Extract the (x, y) coordinate from the center of the cell holding the provided text.  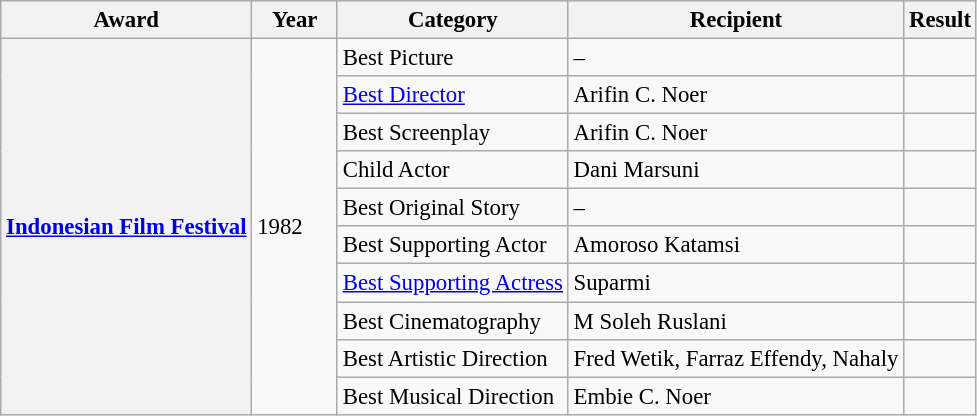
Best Original Story (452, 208)
Recipient (736, 20)
Fred Wetik, Farraz Effendy, Nahaly (736, 358)
1982 (295, 227)
Embie C. Noer (736, 396)
Best Musical Direction (452, 396)
Award (126, 20)
M Soleh Ruslani (736, 321)
Best Screenplay (452, 133)
Best Picture (452, 58)
Amoroso Katamsi (736, 245)
Best Cinematography (452, 321)
Best Supporting Actress (452, 283)
Category (452, 20)
Best Supporting Actor (452, 245)
Result (940, 20)
Indonesian Film Festival (126, 227)
Dani Marsuni (736, 170)
Best Artistic Direction (452, 358)
Year (295, 20)
Suparmi (736, 283)
Best Director (452, 95)
Child Actor (452, 170)
